Provide the (x, y) coordinate of the cell's center where the given text is located.  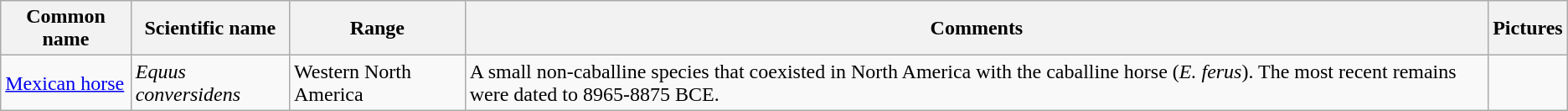
Scientific name (209, 29)
Comments (977, 29)
Common name (65, 29)
Range (377, 29)
Western North America (377, 82)
Equus conversidens (209, 82)
Mexican horse (65, 82)
Pictures (1528, 29)
